For the text-containing cell, return its midpoint in [x, y] coordinate format. 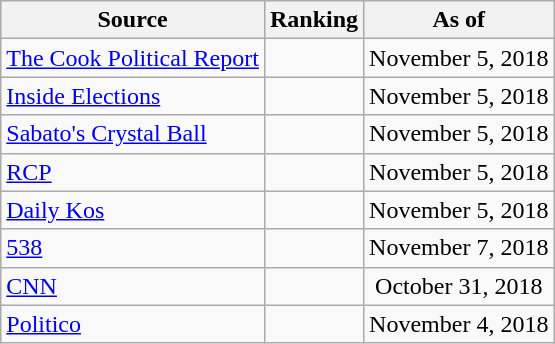
The Cook Political Report [133, 58]
November 7, 2018 [459, 248]
Ranking [314, 20]
October 31, 2018 [459, 286]
Inside Elections [133, 96]
Daily Kos [133, 210]
Sabato's Crystal Ball [133, 134]
Source [133, 20]
RCP [133, 172]
Politico [133, 324]
538 [133, 248]
As of [459, 20]
CNN [133, 286]
November 4, 2018 [459, 324]
